Find where the given text appears and provide that cell's center as (x, y) coordinate. 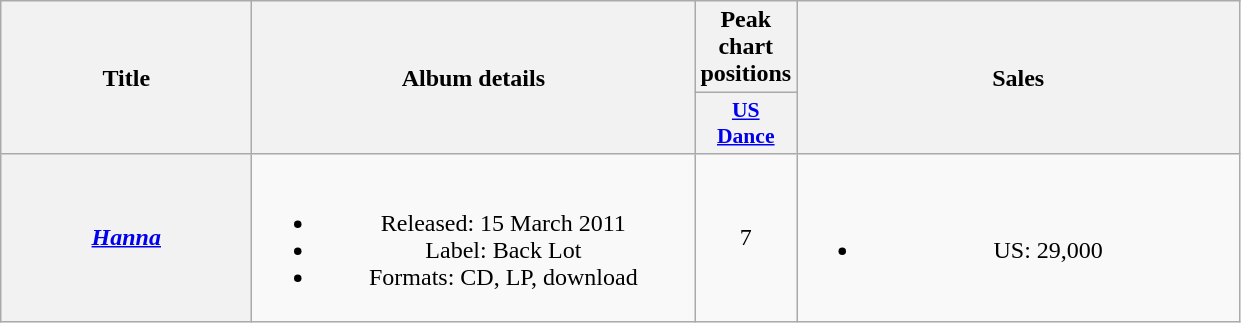
Released: 15 March 2011Label: Back LotFormats: CD, LP, download (474, 238)
Peak chart positions (746, 47)
Title (126, 78)
Sales (1018, 78)
7 (746, 238)
US: 29,000 (1018, 238)
Album details (474, 78)
USDance (746, 124)
Hanna (126, 238)
